Capture the cell that displays the provided text and extract its [X, Y] central coordinate. 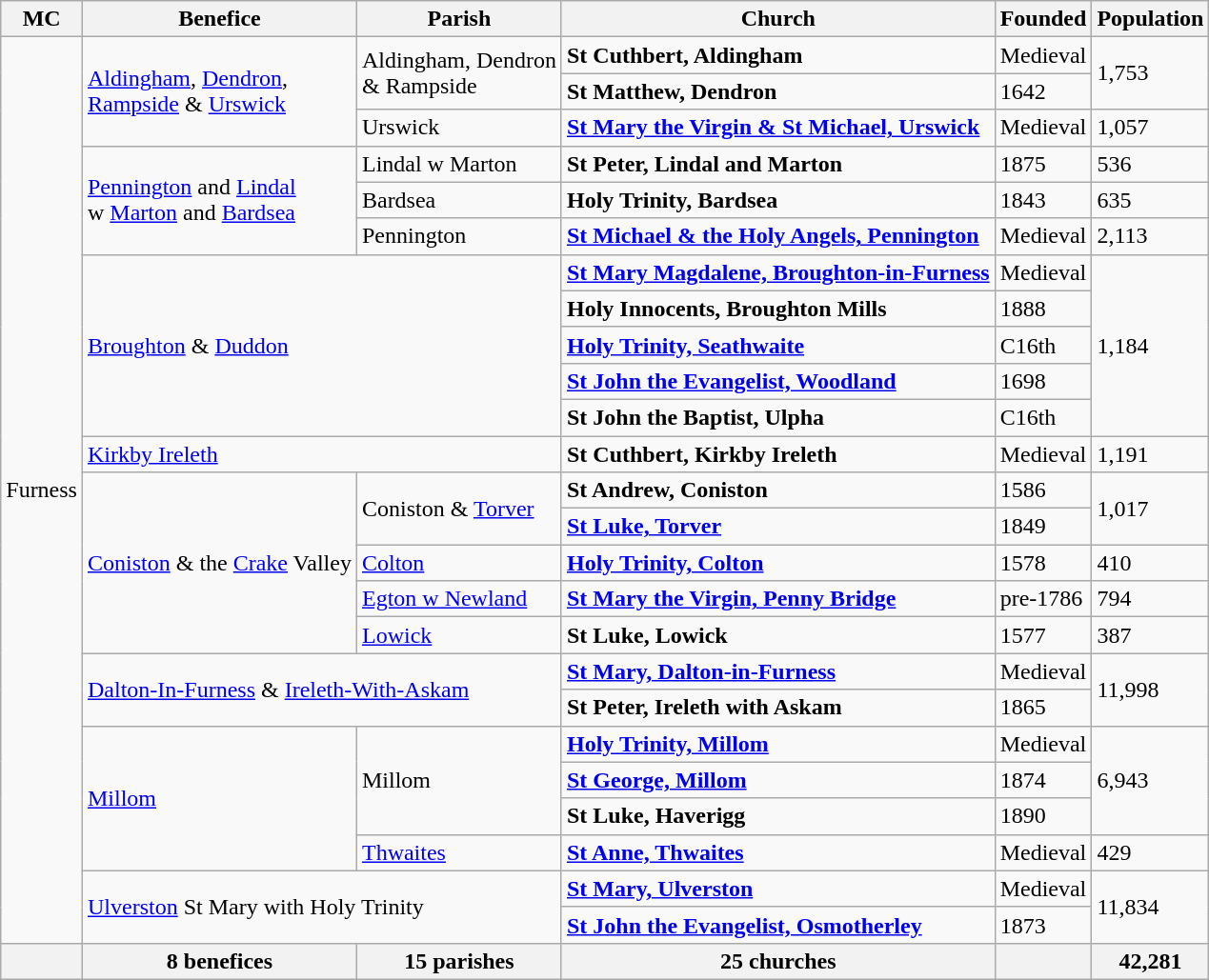
St Peter, Ireleth with Askam [777, 708]
Church [777, 19]
Holy Trinity, Millom [777, 744]
1849 [1043, 527]
pre-1786 [1043, 599]
St Michael & the Holy Angels, Pennington [777, 236]
42,281 [1151, 961]
St Peter, Lindal and Marton [777, 164]
1890 [1043, 816]
Holy Trinity, Colton [777, 563]
1,017 [1151, 509]
536 [1151, 164]
Ulverston St Mary with Holy Trinity [322, 907]
387 [1151, 635]
1577 [1043, 635]
Colton [459, 563]
8 benefices [219, 961]
Aldingham, Dendron,Rampside & Urswick [219, 91]
Thwaites [459, 852]
Parish [459, 19]
Lowick [459, 635]
St Mary the Virgin & St Michael, Urswick [777, 128]
Pennington and Lindal w Marton and Bardsea [219, 200]
1,753 [1151, 73]
Founded [1043, 19]
St Cuthbert, Kirkby Ireleth [777, 454]
410 [1151, 563]
1875 [1043, 164]
1843 [1043, 200]
1698 [1043, 381]
St Mary, Dalton-in-Furness [777, 671]
25 churches [777, 961]
Coniston & the Crake Valley [219, 563]
Urswick [459, 128]
Holy Trinity, Seathwaite [777, 345]
635 [1151, 200]
Aldingham, Dendron & Rampside [459, 73]
1873 [1043, 925]
1642 [1043, 91]
St Mary the Virgin, Penny Bridge [777, 599]
St Luke, Haverigg [777, 816]
Population [1151, 19]
MC [42, 19]
St Luke, Lowick [777, 635]
St Luke, Torver [777, 527]
Kirkby Ireleth [322, 454]
15 parishes [459, 961]
St Matthew, Dendron [777, 91]
Broughton & Duddon [322, 345]
St Andrew, Coniston [777, 490]
2,113 [1151, 236]
Holy Trinity, Bardsea [777, 200]
Holy Innocents, Broughton Mills [777, 309]
11,834 [1151, 907]
1,057 [1151, 128]
1,191 [1151, 454]
Pennington [459, 236]
6,943 [1151, 780]
Egton w Newland [459, 599]
11,998 [1151, 690]
1578 [1043, 563]
1865 [1043, 708]
St George, Millom [777, 780]
794 [1151, 599]
St John the Baptist, Ulpha [777, 417]
St Mary Magdalene, Broughton-in-Furness [777, 272]
St John the Evangelist, Woodland [777, 381]
1586 [1043, 490]
Dalton-In-Furness & Ireleth-With-Askam [322, 690]
1888 [1043, 309]
St Anne, Thwaites [777, 852]
Benefice [219, 19]
1,184 [1151, 345]
Furness [42, 490]
Coniston & Torver [459, 509]
Bardsea [459, 200]
1874 [1043, 780]
St John the Evangelist, Osmotherley [777, 925]
429 [1151, 852]
St Cuthbert, Aldingham [777, 55]
Lindal w Marton [459, 164]
St Mary, Ulverston [777, 889]
